Output the (x, y) coordinate of the center of the cell containing the given text.  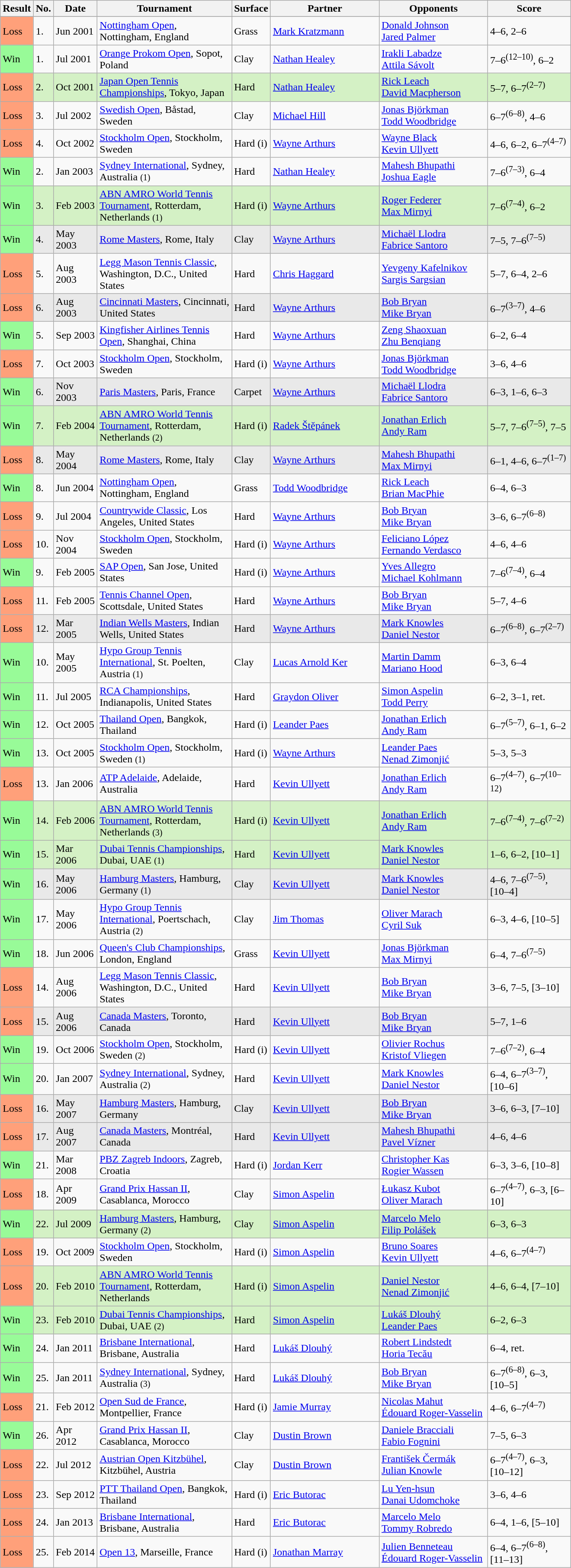
Thailand Open, Bangkok, Thailand (164, 725)
Daniele Bracciali Fabio Fognini (433, 1436)
Jul 2009 (75, 1224)
May 2003 (75, 240)
RCA Championships, Indianapolis, United States (164, 696)
5–3, 5–3 (529, 752)
6–7(6–8), 6–7(2–7) (529, 629)
ABN AMRO World Tennis Tournament, Rotterdam, Netherlands (3) (164, 820)
Jamie Murray (324, 1407)
Stockholm Open, Stockholm, Sweden (1) (164, 752)
ATP Adelaide, Adelaide, Australia (164, 784)
May 2007 (75, 1109)
Tournament (164, 9)
Jul 2012 (75, 1465)
Mar 2005 (75, 629)
6–3, 6–4 (529, 662)
May 2004 (75, 460)
6–2, 6–3 (529, 1320)
6–3, 6–3 (529, 1224)
ABN AMRO World Tennis Tournament, Rotterdam, Netherlands (164, 1286)
6–7(4–7), 6–3, [6–10] (529, 1194)
Graydon Oliver (324, 696)
6–4, 1–6, [5–10] (529, 1522)
Yves Allegro Michael Kohlmann (433, 573)
SAP Open, San Jose, United States (164, 573)
Carpet (251, 392)
Nov 2003 (75, 392)
Sydney International, Sydney, Australia (3) (164, 1378)
6–7(6–8), 4–6 (529, 115)
Nicolas Mahut Édouard Roger-Vasselin (433, 1407)
Daniel Nestor Nenad Zimonjić (433, 1286)
Todd Woodbridge (324, 488)
6–7(4–7), 6–3, [10–12] (529, 1465)
ABN AMRO World Tennis Tournament, Rotterdam, Netherlands (2) (164, 426)
Oct 2001 (75, 87)
Jim Thomas (324, 919)
Oct 2006 (75, 1049)
No. (43, 9)
Jonathan Marray (324, 1552)
Opponents (433, 9)
PBZ Zagreb Indoors, Zagreb, Croatia (164, 1165)
Partner (324, 9)
Mar 2008 (75, 1165)
5–7, 1–6 (529, 1021)
6–7(3–7), 4–6 (529, 307)
Jun 2001 (75, 31)
Dubai Tennis Championships, Dubai, UAE (1) (164, 854)
Sep 2012 (75, 1494)
6–1, 4–6, 6–7(1–7) (529, 460)
Marcelo Melo Filip Polášek (433, 1224)
Kingfisher Airlines Tennis Open, Shanghai, China (164, 336)
6–4, 6–3 (529, 488)
Jul 2005 (75, 696)
Hypo Group Tennis International, Poertschach, Austria (2) (164, 919)
Lu Yen-hsun Danai Udomchoke (433, 1494)
Jonas Björkman Max Mirnyi (433, 953)
Yevgeny Kafelnikov Sargis Sargsian (433, 273)
6–7(5–7), 6–1, 6–2 (529, 725)
6–4, 6–7(6–8), [11–13] (529, 1552)
Aug 2007 (75, 1136)
Orange Prokom Open, Sopot, Poland (164, 59)
Jun 2004 (75, 488)
Jul 2002 (75, 115)
Jul 2004 (75, 516)
Dubai Tennis Championships, Dubai, UAE (2) (164, 1320)
Michael Hill (324, 115)
Bruno Soares Kevin Ullyett (433, 1252)
Donald Johnson Jared Palmer (433, 31)
Hamburg Masters, Hamburg, Germany (2) (164, 1224)
6–4, 7–6(7–5) (529, 953)
Christopher Kas Rogier Wassen (433, 1165)
Mahesh Bhupathi Max Mirnyi (433, 460)
Jan 2003 (75, 171)
Countrywide Classic, Los Angeles, United States (164, 516)
Oliver Marach Cyril Suk (433, 919)
Zeng Shaoxuan Zhu Benqiang (433, 336)
Rick Leach David Macpherson (433, 87)
5–7, 6–7(2–7) (529, 87)
Nov 2004 (75, 544)
Rick Leach Brian MacPhie (433, 488)
Roger Federer Max Mirnyi (433, 205)
Jul 2001 (75, 59)
Sep 2003 (75, 336)
Łukasz Kubot Oliver Marach (433, 1194)
7–6(7–2), 6–4 (529, 1049)
Result (17, 9)
7–6(7–3), 6–4 (529, 171)
May 2005 (75, 662)
Surface (251, 9)
Feb 2012 (75, 1407)
František Čermák Julian Knowle (433, 1465)
4–6, 2–6 (529, 31)
5–7, 6–4, 2–6 (529, 273)
Austrian Open Kitzbühel, Kitzbühel, Austria (164, 1465)
Jan 2007 (75, 1079)
ABN AMRO World Tennis Tournament, Rotterdam, Netherlands (1) (164, 205)
Mar 2006 (75, 854)
Sydney International, Sydney, Australia (1) (164, 171)
Mahesh Bhupathi Joshua Eagle (433, 171)
6–3, 1–6, 6–3 (529, 392)
Apr 2009 (75, 1194)
Leander Paes Nenad Zimonjić (433, 752)
3–6, 6–7(6–8) (529, 516)
4–6, 7–6(7–5), [10–4] (529, 884)
Feb 2004 (75, 426)
Queen's Club Championships, London, England (164, 953)
6–3, 3–6, [10–8] (529, 1165)
Olivier Rochus Kristof Vliegen (433, 1049)
Oct 2009 (75, 1252)
Indian Wells Masters, Indian Wells, United States (164, 629)
Feb 2003 (75, 205)
Jan 2006 (75, 784)
Paris Masters, Paris, France (164, 392)
Cincinnati Masters, Cincinnati, United States (164, 307)
Tennis Channel Open, Scottsdale, United States (164, 600)
Lucas Arnold Ker (324, 662)
7–6(7–4), 7–6(7–2) (529, 820)
Open 13, Marseille, France (164, 1552)
6–4, 6–7(3–7), [10–6] (529, 1079)
Feb 2006 (75, 820)
Date (75, 9)
7–6(12–10), 6–2 (529, 59)
3–6, 6–3, [7–10] (529, 1109)
Canada Masters, Toronto, Canada (164, 1021)
Chris Haggard (324, 273)
5–7, 7–6(7–5), 7–5 (529, 426)
Oct 2002 (75, 144)
3–6, 7–5, [3–10] (529, 987)
4–6, 6–4, [7–10] (529, 1286)
6–4, ret. (529, 1348)
Jan 2013 (75, 1522)
7–5, 6–3 (529, 1436)
7–5, 7–6(7–5) (529, 240)
7–6(7–4), 6–4 (529, 573)
Swedish Open, Båstad, Sweden (164, 115)
Julien Benneteau Édouard Roger-Vasselin (433, 1552)
Japan Open Tennis Championships, Tokyo, Japan (164, 87)
Radek Štěpánek (324, 426)
Open Sud de France, Montpellier, France (164, 1407)
Feb 2014 (75, 1552)
Jun 2006 (75, 953)
Lukáš Dlouhý Leander Paes (433, 1320)
6–3, 4–6, [10–5] (529, 919)
Robert Lindstedt Horia Tecău (433, 1348)
6–2, 3–1, ret. (529, 696)
Hypo Group Tennis International, St. Poelten, Austria (1) (164, 662)
4–6, 6–2, 6–7(4–7) (529, 144)
Oct 2003 (75, 363)
Martin Damm Mariano Hood (433, 662)
6–2, 6–4 (529, 336)
Leander Paes (324, 725)
Canada Masters, Montréal, Canada (164, 1136)
26. (43, 1436)
7–6(7–4), 6–2 (529, 205)
Hamburg Masters, Hamburg, Germany (164, 1109)
Feliciano López Fernando Verdasco (433, 544)
Stockholm Open, Stockholm, Sweden (2) (164, 1049)
Apr 2012 (75, 1436)
Hamburg Masters, Hamburg, Germany (1) (164, 884)
6–7(4–7), 6–7(10–12) (529, 784)
Marcelo Melo Tommy Robredo (433, 1522)
Wayne Black Kevin Ullyett (433, 144)
Score (529, 9)
Jordan Kerr (324, 1165)
PTT Thailand Open, Bangkok, Thailand (164, 1494)
Mark Kratzmann (324, 31)
5–7, 4–6 (529, 600)
Irakli Labadze Attila Sávolt (433, 59)
Simon Aspelin Todd Perry (433, 696)
Sydney International, Sydney, Australia (2) (164, 1079)
Mahesh Bhupathi Pavel Vízner (433, 1136)
6–7(6–8), 6–3, [10–5] (529, 1378)
1–6, 6–2, [10–1] (529, 854)
